For the text-containing cell, return its midpoint in (x, y) coordinate format. 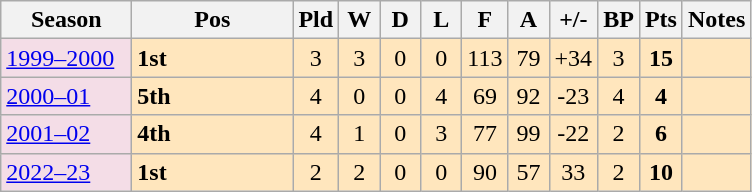
+/- (574, 20)
4th (212, 134)
57 (528, 172)
BP (619, 20)
D (400, 20)
Pts (660, 20)
6 (660, 134)
2001–02 (66, 134)
Pld (316, 20)
90 (485, 172)
1999–2000 (66, 58)
-23 (574, 96)
2022–23 (66, 172)
5th (212, 96)
99 (528, 134)
L (442, 20)
92 (528, 96)
69 (485, 96)
77 (485, 134)
-22 (574, 134)
33 (574, 172)
10 (660, 172)
Season (66, 20)
1 (360, 134)
W (360, 20)
79 (528, 58)
Pos (212, 20)
A (528, 20)
F (485, 20)
113 (485, 58)
15 (660, 58)
2000–01 (66, 96)
+34 (574, 58)
Notes (716, 20)
